Identify which cell holds the provided text, then report its (x, y) central coordinate. 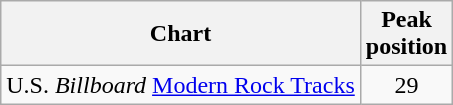
29 (406, 85)
Chart (181, 34)
U.S. Billboard Modern Rock Tracks (181, 85)
Peakposition (406, 34)
